Search for the cell housing the specified text and yield its [x, y] center coordinate. 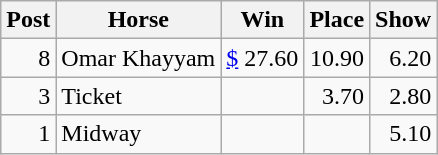
Ticket [138, 96]
3.70 [337, 96]
$ 27.60 [262, 58]
Show [404, 20]
3 [28, 96]
Horse [138, 20]
Win [262, 20]
6.20 [404, 58]
Midway [138, 134]
Omar Khayyam [138, 58]
10.90 [337, 58]
2.80 [404, 96]
5.10 [404, 134]
8 [28, 58]
Post [28, 20]
1 [28, 134]
Place [337, 20]
